Search for the cell housing the specified text and yield its (X, Y) center coordinate. 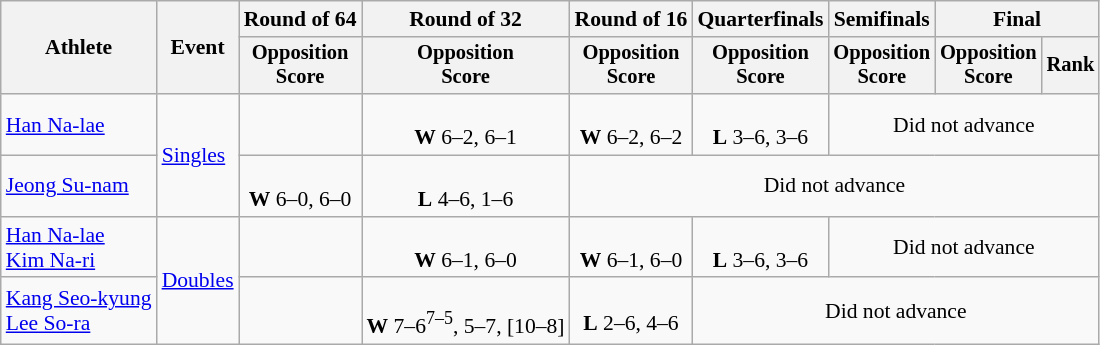
Semifinals (882, 19)
Kang Seo-kyungLee So-ra (79, 312)
Athlete (79, 48)
Singles (198, 155)
Jeong Su-nam (79, 186)
W 6–0, 6–0 (300, 186)
Han Na-laeKim Na-ri (79, 248)
L 2–6, 4–6 (632, 312)
Event (198, 48)
L 4–6, 1–6 (466, 186)
Quarterfinals (760, 19)
W 7–67–5, 5–7, [10–8] (466, 312)
Han Na-lae (79, 124)
Rank (1071, 66)
W 6–2, 6–1 (466, 124)
W 6–2, 6–2 (632, 124)
Round of 16 (632, 19)
Round of 64 (300, 19)
Doubles (198, 281)
Final (1017, 19)
Round of 32 (466, 19)
